Determine the [X, Y] coordinate at the center of the cell enclosing the given text.  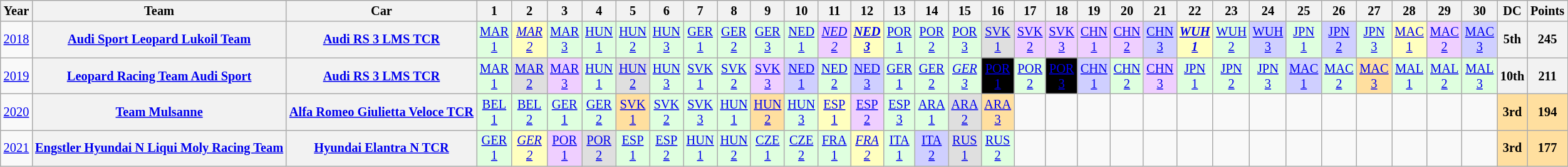
28 [1410, 11]
CZE2 [801, 148]
245 [1547, 40]
MAL3 [1480, 76]
Car [382, 11]
DC [1512, 11]
5th [1512, 40]
1 [494, 11]
23 [1231, 11]
Year [16, 11]
2019 [16, 76]
24 [1268, 11]
Alfa Romeo Giulietta Veloce TCR [382, 112]
3 [564, 11]
7 [700, 11]
2021 [16, 148]
Team [159, 11]
2018 [16, 40]
17 [1030, 11]
Leopard Racing Team Audi Sport [159, 76]
194 [1547, 112]
BEL1 [494, 112]
Team Mulsanne [159, 112]
13 [899, 11]
WUH3 [1268, 40]
BEL2 [529, 112]
ARA2 [965, 112]
MAL1 [1410, 76]
ESP3 [899, 112]
Audi Sport Leopard Lukoil Team [159, 40]
2020 [16, 112]
211 [1547, 76]
26 [1339, 11]
FRA1 [834, 148]
ITA2 [932, 148]
4 [599, 11]
CZE1 [767, 148]
10th [1512, 76]
5 [633, 11]
21 [1160, 11]
22 [1195, 11]
Points [1547, 11]
18 [1061, 11]
MAL2 [1445, 76]
29 [1445, 11]
RUS2 [997, 148]
14 [932, 11]
20 [1128, 11]
ARA3 [997, 112]
11 [834, 11]
Hyundai Elantra N TCR [382, 148]
30 [1480, 11]
27 [1374, 11]
25 [1304, 11]
ARA1 [932, 112]
WUH1 [1195, 40]
FRA2 [867, 148]
177 [1547, 148]
10 [801, 11]
WUH2 [1231, 40]
ITA1 [899, 148]
15 [965, 11]
12 [867, 11]
19 [1094, 11]
9 [767, 11]
8 [734, 11]
16 [997, 11]
2 [529, 11]
6 [667, 11]
Engstler Hyundai N Liqui Moly Racing Team [159, 148]
RUS1 [965, 148]
